Output the (x, y) coordinate of the center of the cell containing the given text.  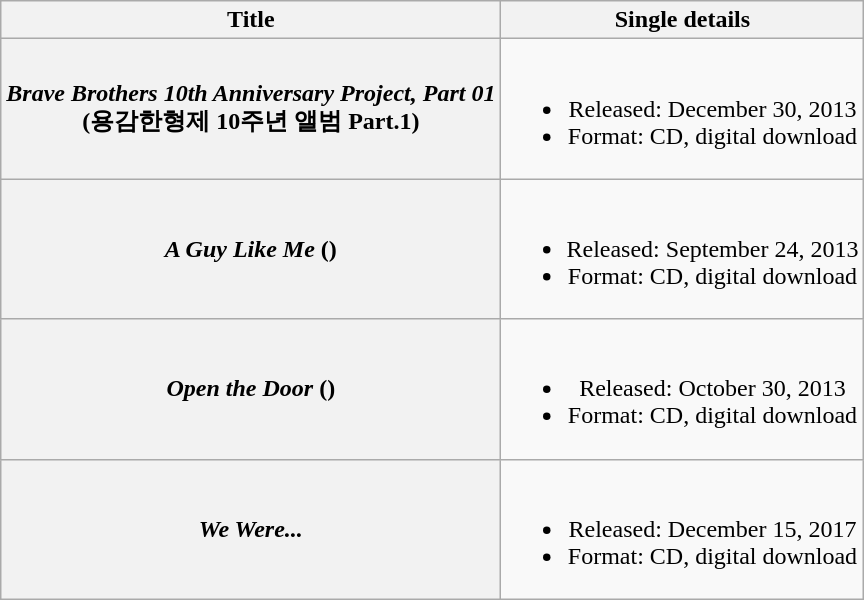
Released: September 24, 2013Format: CD, digital download (682, 249)
Released: December 30, 2013Format: CD, digital download (682, 109)
Single details (682, 20)
Released: December 15, 2017Format: CD, digital download (682, 529)
Brave Brothers 10th Anniversary Project, Part 01(용감한형제 10주년 앨범 Part.1) (251, 109)
We Were... (251, 529)
Open the Door () (251, 389)
Title (251, 20)
Released: October 30, 2013Format: CD, digital download (682, 389)
A Guy Like Me () (251, 249)
